Find where the given text appears and provide that cell's center as (X, Y) coordinate. 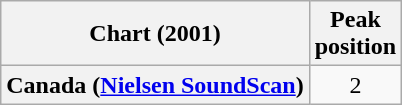
Chart (2001) (155, 34)
Canada (Nielsen SoundScan) (155, 85)
2 (355, 85)
Peakposition (355, 34)
